Identify which cell holds the provided text, then report its [X, Y] central coordinate. 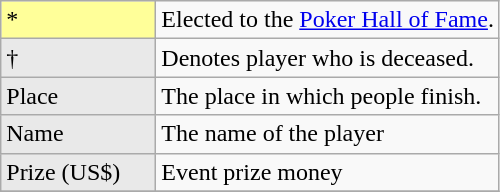
The name of the player [328, 134]
Place [78, 96]
The place in which people finish. [328, 96]
† [78, 58]
Elected to the Poker Hall of Fame. [328, 20]
Prize (US$) [78, 172]
Denotes player who is deceased. [328, 58]
* [78, 20]
Event prize money [328, 172]
Name [78, 134]
